Detect which cell encompasses the target text, then output its (X, Y) center coordinate. 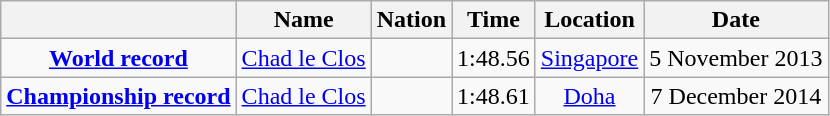
7 December 2014 (736, 96)
World record (118, 58)
Location (589, 20)
Championship record (118, 96)
Nation (411, 20)
Doha (589, 96)
Date (736, 20)
Name (304, 20)
5 November 2013 (736, 58)
1:48.61 (494, 96)
Singapore (589, 58)
Time (494, 20)
1:48.56 (494, 58)
